Determine the [X, Y] coordinate at the center of the cell enclosing the given text.  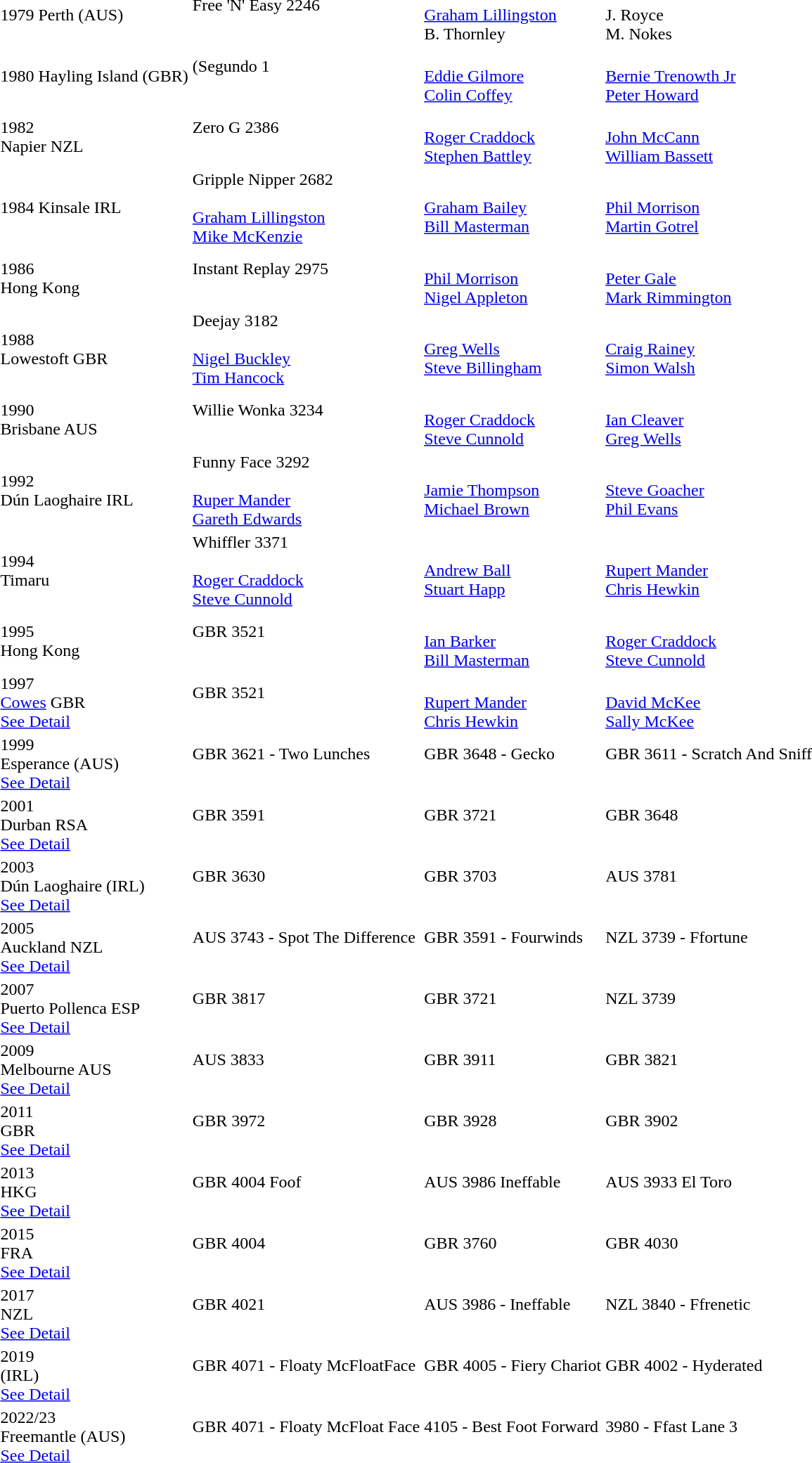
Jamie ThompsonMichael Brown [513, 491]
Roger CraddockSteve Cunnold [513, 420]
AUS 3833 [306, 1069]
Deejay 3182 Nigel BuckleyTim Hancock [306, 349]
GBR 3648 - Gecko [513, 763]
GBR 4021 [306, 1314]
GBR 4071 - Floaty McFloatFace [306, 1375]
GBR 4004 [306, 1253]
Phil MorrisonNigel Appleton [513, 278]
GBR 4005 - Fiery Chariot [513, 1375]
GBR 4004 Foof [306, 1192]
AUS 3743 - Spot The Difference [306, 947]
Gripple Nipper 2682Graham LillingstonMike McKenzie [306, 208]
Eddie GilmoreColin Coffey [513, 76]
GBR 3911 [513, 1069]
(Segundo 1 [306, 76]
Whiffler 3371Roger CraddockSteve Cunnold [306, 571]
Graham BaileyBill Masterman [513, 208]
GBR 3928 [513, 1130]
GBR 3591 - Fourwinds [513, 947]
Zero G 2386 [306, 137]
Funny Face 3292 Ruper ManderGareth Edwards [306, 491]
GBR 3703 [513, 886]
AUS 3986 Ineffable [513, 1192]
Greg WellsSteve Billingham [513, 349]
AUS 3986 - Ineffable [513, 1314]
Andrew BallStuart Happ [513, 571]
Ian BarkerBill Masterman [513, 641]
GBR 3591 [306, 825]
GBR 3630 [306, 886]
Instant Replay 2975 [306, 278]
GBR 3621 - Two Lunches [306, 763]
GBR 3817 [306, 1008]
GBR 3760 [513, 1253]
GBR 3972 [306, 1130]
Willie Wonka 3234 [306, 420]
Rupert ManderChris Hewkin [513, 702]
Roger CraddockStephen Battley [513, 137]
